Locate the cell with the specified text and output its (x, y) center coordinate. 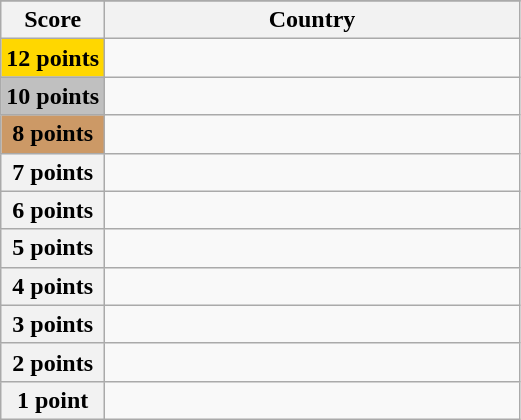
6 points (53, 210)
Score (53, 20)
5 points (53, 248)
4 points (53, 286)
1 point (53, 400)
3 points (53, 324)
12 points (53, 58)
8 points (53, 134)
2 points (53, 362)
10 points (53, 96)
Country (312, 20)
7 points (53, 172)
